Detect which cell encompasses the target text, then output its [X, Y] center coordinate. 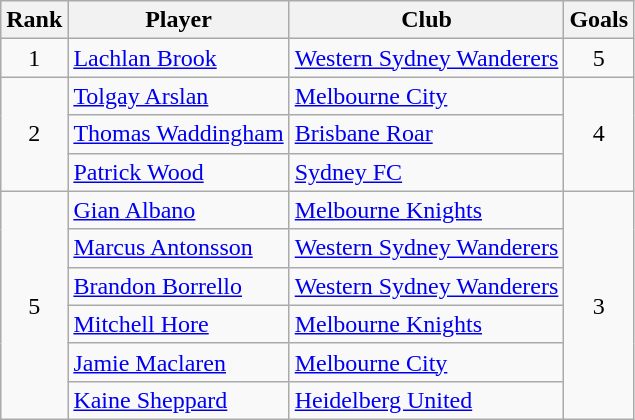
Brandon Borrello [178, 286]
Gian Albano [178, 210]
Jamie Maclaren [178, 362]
Tolgay Arslan [178, 96]
Brisbane Roar [426, 134]
Thomas Waddingham [178, 134]
3 [599, 305]
Goals [599, 20]
4 [599, 134]
Sydney FC [426, 172]
Heidelberg United [426, 400]
2 [34, 134]
Mitchell Hore [178, 324]
Rank [34, 20]
Marcus Antonsson [178, 248]
Patrick Wood [178, 172]
Player [178, 20]
1 [34, 58]
Lachlan Brook [178, 58]
Club [426, 20]
Kaine Sheppard [178, 400]
